Identify which cell holds the provided text, then report its (x, y) central coordinate. 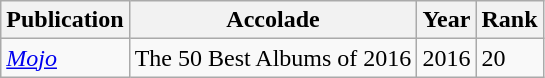
Publication (65, 20)
Year (446, 20)
Mojo (65, 58)
Accolade (273, 20)
The 50 Best Albums of 2016 (273, 58)
2016 (446, 58)
20 (510, 58)
Rank (510, 20)
